From the cell containing the given text, extract its center point as [x, y] coordinate. 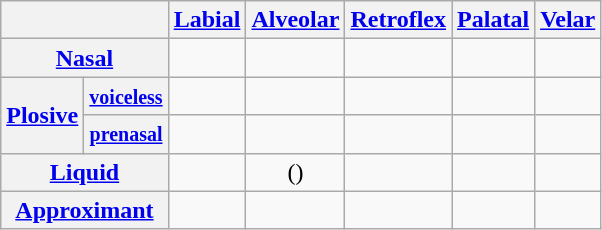
Liquid [84, 172]
prenasal [126, 134]
Retroflex [398, 20]
() [296, 172]
Alveolar [296, 20]
Approximant [84, 210]
Plosive [42, 115]
Nasal [84, 58]
Velar [568, 20]
Labial [207, 20]
Palatal [494, 20]
voiceless [126, 96]
